Scan for the cell matching the given text and deliver its (X, Y) coordinate at center. 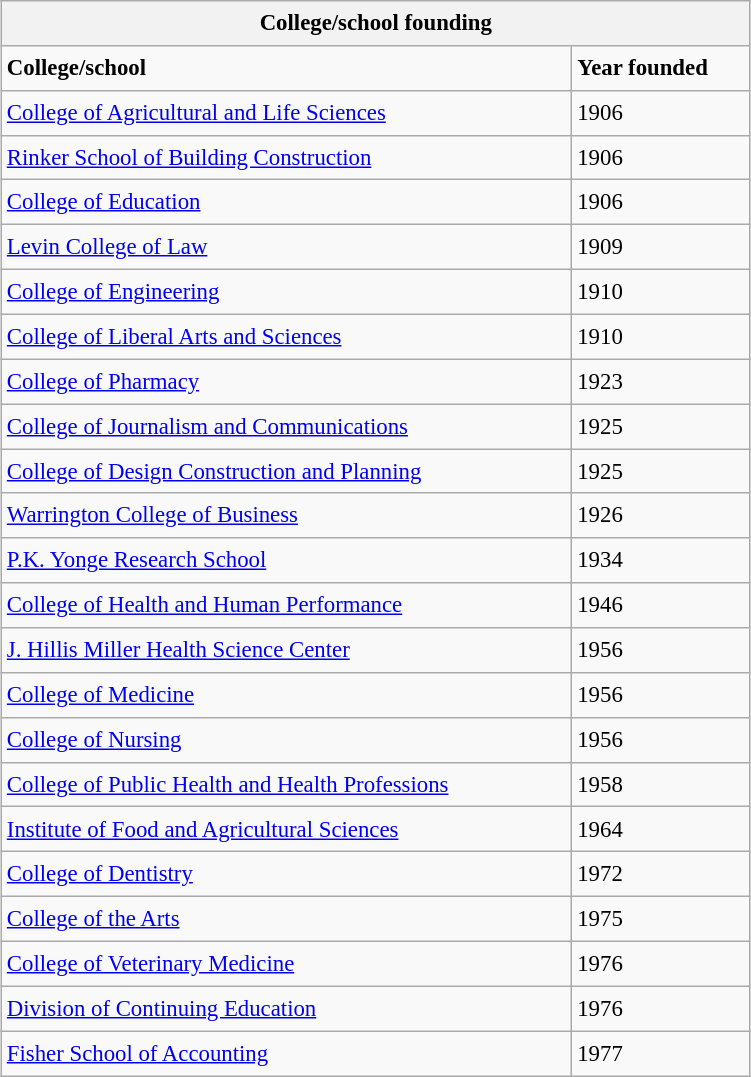
Year founded (661, 68)
College of Education (287, 202)
Warrington College of Business (287, 516)
Institute of Food and Agricultural Sciences (287, 830)
Fisher School of Accounting (287, 1054)
College of Agricultural and Life Sciences (287, 114)
College of Public Health and Health Professions (287, 784)
College of Nursing (287, 740)
1909 (661, 248)
J. Hillis Miller Health Science Center (287, 650)
College of Dentistry (287, 874)
College/school founding (376, 24)
College of the Arts (287, 920)
College/school (287, 68)
1964 (661, 830)
College of Veterinary Medicine (287, 964)
College of Journalism and Communications (287, 426)
1958 (661, 784)
1934 (661, 560)
College of Liberal Arts and Sciences (287, 336)
1977 (661, 1054)
College of Pharmacy (287, 382)
1972 (661, 874)
1926 (661, 516)
College of Design Construction and Planning (287, 472)
1946 (661, 606)
College of Health and Human Performance (287, 606)
Division of Continuing Education (287, 1008)
College of Medicine (287, 696)
Rinker School of Building Construction (287, 158)
Levin College of Law (287, 248)
1975 (661, 920)
P.K. Yonge Research School (287, 560)
1923 (661, 382)
College of Engineering (287, 292)
